Locate the cell with the specified text and output its (x, y) center coordinate. 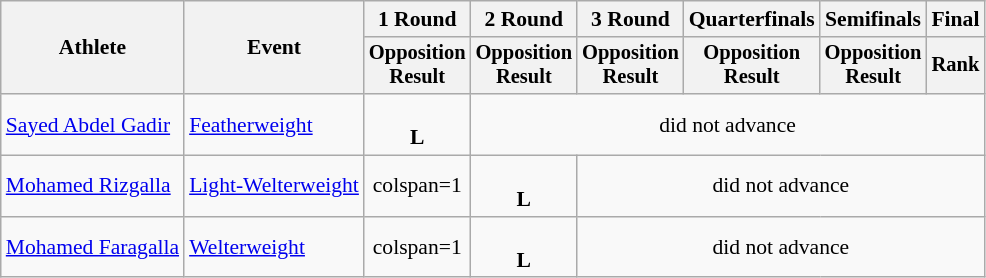
Semifinals (874, 19)
Welterweight (274, 248)
Event (274, 48)
2 Round (524, 19)
Rank (955, 66)
Quarterfinals (752, 19)
Mohamed Rizgalla (92, 186)
Final (955, 19)
3 Round (630, 19)
Mohamed Faragalla (92, 248)
Athlete (92, 48)
1 Round (418, 19)
Light-Welterweight (274, 186)
Sayed Abdel Gadir (92, 124)
Featherweight (274, 124)
